Find where the given text appears and provide that cell's center as [X, Y] coordinate. 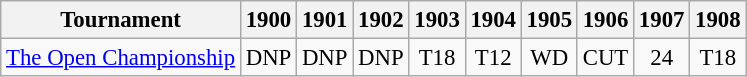
1902 [381, 20]
T12 [493, 58]
Tournament [121, 20]
1906 [605, 20]
CUT [605, 58]
WD [549, 58]
1907 [662, 20]
1908 [718, 20]
24 [662, 58]
1900 [268, 20]
1901 [325, 20]
The Open Championship [121, 58]
1905 [549, 20]
1903 [437, 20]
1904 [493, 20]
